For the text-containing cell, return its midpoint in [X, Y] coordinate format. 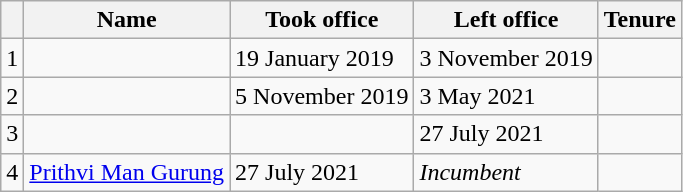
2 [12, 96]
19 January 2019 [322, 58]
3 November 2019 [506, 58]
3 May 2021 [506, 96]
Left office [506, 20]
5 November 2019 [322, 96]
Tenure [640, 20]
1 [12, 58]
3 [12, 134]
Prithvi Man Gurung [127, 172]
Took office [322, 20]
4 [12, 172]
Incumbent [506, 172]
Name [127, 20]
